Search for the cell housing the specified text and yield its (x, y) center coordinate. 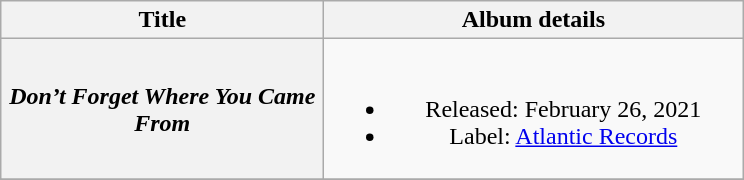
Released: February 26, 2021Label: Atlantic Records (534, 109)
Album details (534, 20)
Title (162, 20)
Don’t Forget Where You Came From (162, 109)
